Identify which cell holds the provided text, then report its (x, y) central coordinate. 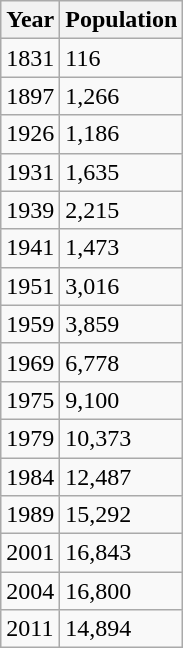
1,186 (122, 134)
14,894 (122, 629)
1989 (30, 515)
2004 (30, 591)
2,215 (122, 210)
2001 (30, 553)
15,292 (122, 515)
1926 (30, 134)
1975 (30, 400)
1,473 (122, 248)
Year (30, 20)
1831 (30, 58)
3,016 (122, 286)
1941 (30, 248)
1979 (30, 438)
10,373 (122, 438)
1959 (30, 324)
1931 (30, 172)
9,100 (122, 400)
1984 (30, 477)
1,266 (122, 96)
1,635 (122, 172)
16,843 (122, 553)
12,487 (122, 477)
3,859 (122, 324)
116 (122, 58)
1969 (30, 362)
2011 (30, 629)
Population (122, 20)
1951 (30, 286)
16,800 (122, 591)
1939 (30, 210)
6,778 (122, 362)
1897 (30, 96)
